Detect which cell encompasses the target text, then output its [X, Y] center coordinate. 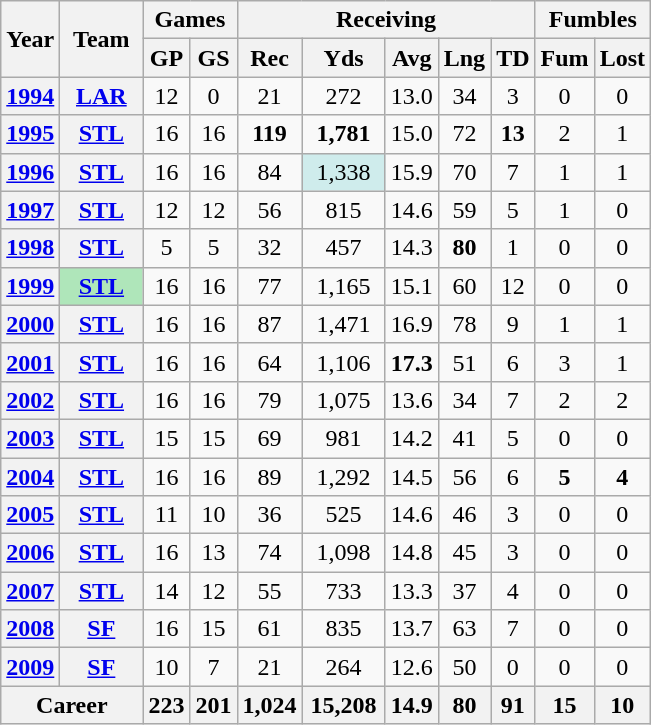
2000 [30, 324]
37 [464, 591]
119 [270, 134]
78 [464, 324]
46 [464, 515]
13.7 [412, 629]
13.3 [412, 591]
70 [464, 172]
Rec [270, 58]
Year [30, 39]
Team [102, 39]
84 [270, 172]
14.9 [412, 705]
17.3 [412, 362]
15.9 [412, 172]
Avg [412, 58]
733 [344, 591]
1,106 [344, 362]
Fumbles [592, 20]
45 [464, 553]
2001 [30, 362]
835 [344, 629]
14.8 [412, 553]
14.5 [412, 477]
59 [464, 210]
1,292 [344, 477]
1,781 [344, 134]
9 [513, 324]
14 [166, 591]
89 [270, 477]
61 [270, 629]
2005 [30, 515]
272 [344, 96]
91 [513, 705]
2007 [30, 591]
1998 [30, 248]
525 [344, 515]
12.6 [412, 667]
15,208 [344, 705]
55 [270, 591]
63 [464, 629]
1999 [30, 286]
87 [270, 324]
Yds [344, 58]
32 [270, 248]
1997 [30, 210]
79 [270, 400]
60 [464, 286]
Career [72, 705]
2009 [30, 667]
GS [214, 58]
457 [344, 248]
GP [166, 58]
11 [166, 515]
2003 [30, 438]
2004 [30, 477]
41 [464, 438]
2006 [30, 553]
1,338 [344, 172]
Lost [622, 58]
201 [214, 705]
51 [464, 362]
Games [190, 20]
1995 [30, 134]
15.1 [412, 286]
981 [344, 438]
1994 [30, 96]
14.3 [412, 248]
1,098 [344, 553]
TD [513, 58]
13.6 [412, 400]
Receiving [386, 20]
Fum [564, 58]
16.9 [412, 324]
LAR [102, 96]
2008 [30, 629]
1,471 [344, 324]
815 [344, 210]
223 [166, 705]
1996 [30, 172]
77 [270, 286]
1,024 [270, 705]
Lng [464, 58]
1,075 [344, 400]
50 [464, 667]
264 [344, 667]
64 [270, 362]
15.0 [412, 134]
2002 [30, 400]
74 [270, 553]
36 [270, 515]
72 [464, 134]
1,165 [344, 286]
14.2 [412, 438]
13.0 [412, 96]
69 [270, 438]
